Determine the (X, Y) coordinate at the center of the cell enclosing the given text.  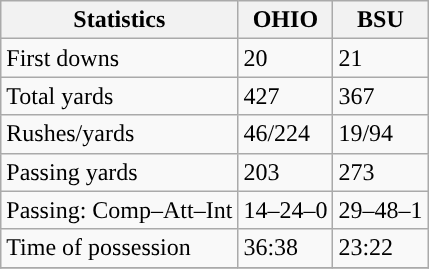
427 (286, 96)
203 (286, 172)
Rushes/yards (120, 134)
273 (380, 172)
14–24–0 (286, 210)
Time of possession (120, 248)
36:38 (286, 248)
21 (380, 58)
367 (380, 96)
OHIO (286, 20)
20 (286, 58)
Total yards (120, 96)
Passing: Comp–Att–Int (120, 210)
29–48–1 (380, 210)
23:22 (380, 248)
Passing yards (120, 172)
Statistics (120, 20)
BSU (380, 20)
46/224 (286, 134)
19/94 (380, 134)
First downs (120, 58)
